Detect which cell encompasses the target text, then output its (x, y) center coordinate. 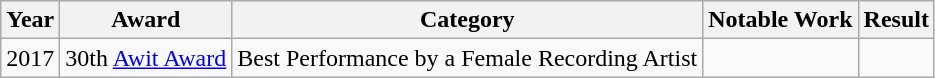
Year (30, 20)
Best Performance by a Female Recording Artist (468, 58)
Category (468, 20)
30th Awit Award (146, 58)
Award (146, 20)
Notable Work (780, 20)
2017 (30, 58)
Result (896, 20)
